Pinpoint the cell where the given text exists, returning its [x, y] midpoint coordinate. 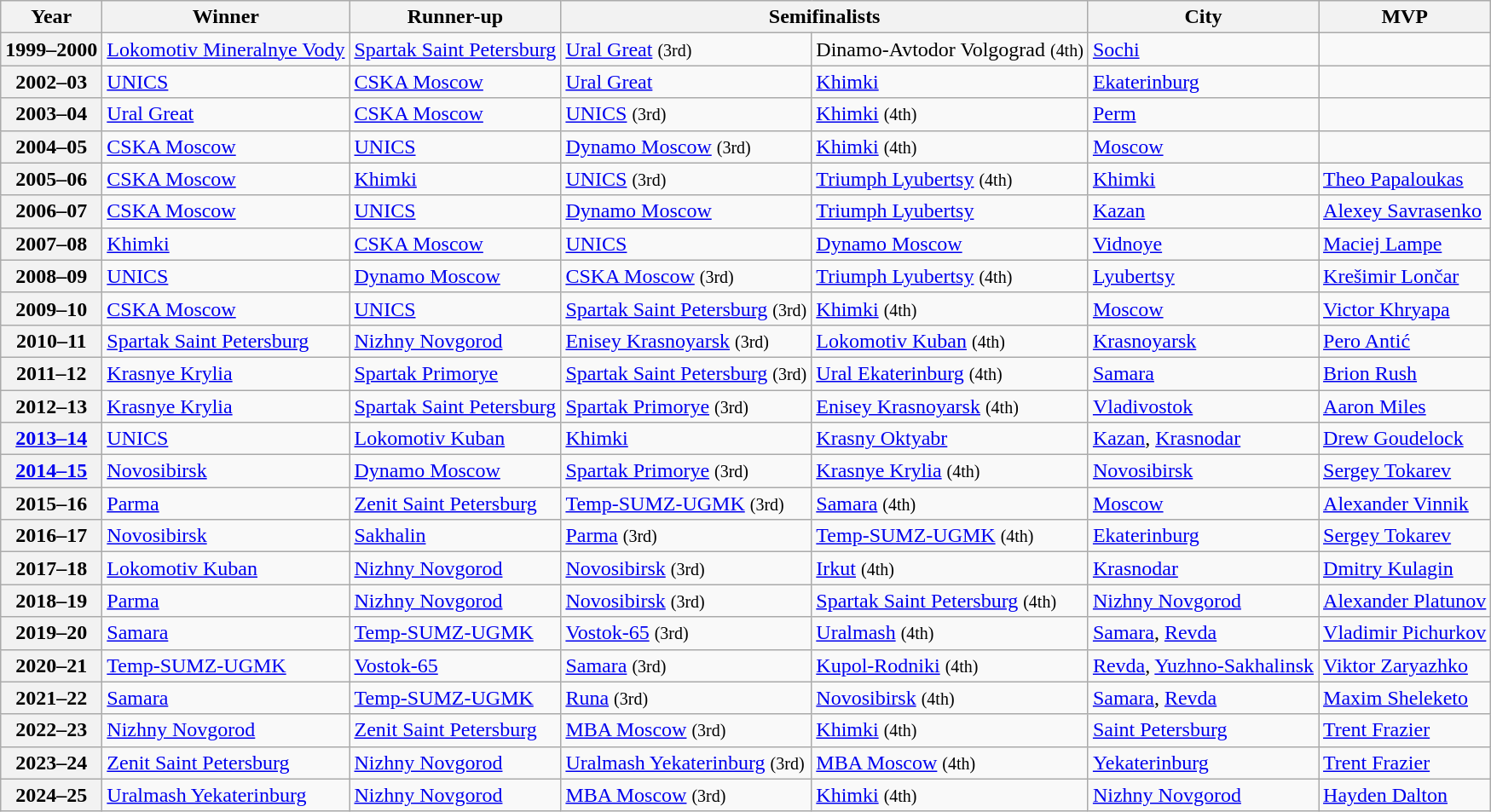
Lokomotiv Kuban (4th) [950, 341]
2007–08 [51, 244]
2015–16 [51, 504]
2016–17 [51, 536]
Ural Ekaterinburg (4th) [950, 373]
Revda, Yuzhno-Sakhalinsk [1203, 665]
Aaron Miles [1405, 406]
Dmitry Kulagin [1405, 568]
Pero Antić [1405, 341]
Dinamo-Avtodor Volgograd (4th) [950, 49]
2013–14 [51, 439]
2017–18 [51, 568]
Vostok-65 [455, 665]
2018–19 [51, 601]
Spartak Saint Petersburg (4th) [950, 601]
2005–06 [51, 179]
Temp-SUMZ-UGMK (3rd) [686, 504]
Runa (3rd) [686, 698]
Samara (3rd) [686, 665]
Uralmash Yekaterinburg (3rd) [686, 763]
2003–04 [51, 114]
Runner-up [455, 17]
Maciej Lampe [1405, 244]
Drew Goudelock [1405, 439]
Kazan [1203, 211]
Vostok-65 (3rd) [686, 633]
Triumph Lyubertsy [950, 211]
Dynamo Moscow (3rd) [686, 147]
2019–20 [51, 633]
Saint Petersburg [1203, 730]
2011–12 [51, 373]
Brion Rush [1405, 373]
MVP [1405, 17]
Kupol-Rodniki (4th) [950, 665]
Winner [226, 17]
Perm [1203, 114]
Theo Papaloukas [1405, 179]
2021–22 [51, 698]
Lokomotiv Mineralnye Vody [226, 49]
Yekaterinburg [1203, 763]
Sakhalin [455, 536]
Irkut (4th) [950, 568]
Temp-SUMZ-UGMK (4th) [950, 536]
MBA Moscow (4th) [950, 763]
Ural Great (3rd) [686, 49]
2022–23 [51, 730]
Uralmash Yekaterinburg [226, 795]
2023–24 [51, 763]
2010–11 [51, 341]
Krasnoyarsk [1203, 341]
2004–05 [51, 147]
Alexey Savrasenko [1405, 211]
2009–10 [51, 308]
Hayden Dalton [1405, 795]
Alexander Vinnik [1405, 504]
Krasnodar [1203, 568]
Alexander Platunov [1405, 601]
2012–13 [51, 406]
Vladimir Pichurkov [1405, 633]
Maxim Sheleketo [1405, 698]
2006–07 [51, 211]
Uralmash (4th) [950, 633]
Lyubertsy [1203, 276]
Novosibirsk (4th) [950, 698]
2024–25 [51, 795]
Parma (3rd) [686, 536]
1999–2000 [51, 49]
Vladivostok [1203, 406]
2014–15 [51, 471]
2002–03 [51, 82]
Sochi [1203, 49]
Victor Khryapa [1405, 308]
Viktor Zaryazhko [1405, 665]
Kazan, Krasnodar [1203, 439]
Krešimir Lončar [1405, 276]
2008–09 [51, 276]
Year [51, 17]
City [1203, 17]
CSKA Moscow (3rd) [686, 276]
Semifinalists [824, 17]
Krasnye Krylia (4th) [950, 471]
Vidnoye [1203, 244]
2020–21 [51, 665]
Spartak Primorye [455, 373]
Enisey Krasnoyarsk (4th) [950, 406]
Samara (4th) [950, 504]
Enisey Krasnoyarsk (3rd) [686, 341]
Krasny Oktyabr [950, 439]
